Return (x, y) of the center of cell containing provided text 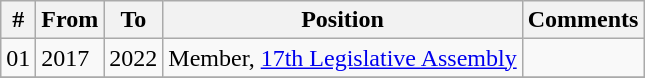
2022 (134, 58)
2017 (70, 58)
From (70, 20)
Comments (583, 20)
Member, 17th Legislative Assembly (342, 58)
To (134, 20)
Position (342, 20)
01 (18, 58)
# (18, 20)
